Pinpoint the cell where the given text exists, returning its [X, Y] midpoint coordinate. 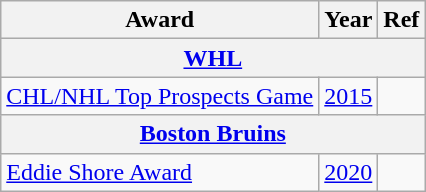
Award [160, 20]
Ref [402, 20]
2015 [348, 96]
Boston Bruins [213, 134]
WHL [213, 58]
Year [348, 20]
2020 [348, 172]
CHL/NHL Top Prospects Game [160, 96]
Eddie Shore Award [160, 172]
